Detect which cell encompasses the target text, then output its (X, Y) center coordinate. 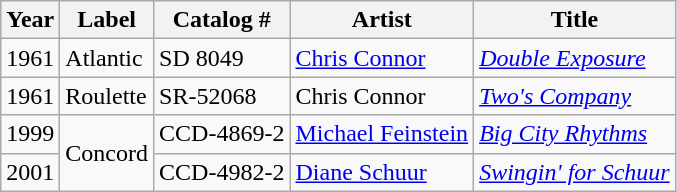
Big City Rhythms (575, 134)
Year (30, 20)
Swingin' for Schuur (575, 172)
Catalog # (222, 20)
1999 (30, 134)
CCD-4869-2 (222, 134)
Concord (107, 153)
Double Exposure (575, 58)
Two's Company (575, 96)
2001 (30, 172)
Label (107, 20)
Artist (382, 20)
CCD-4982-2 (222, 172)
SD 8049 (222, 58)
Atlantic (107, 58)
Roulette (107, 96)
Michael Feinstein (382, 134)
SR-52068 (222, 96)
Title (575, 20)
Diane Schuur (382, 172)
